Determine the (X, Y) coordinate at the center of the cell enclosing the given text.  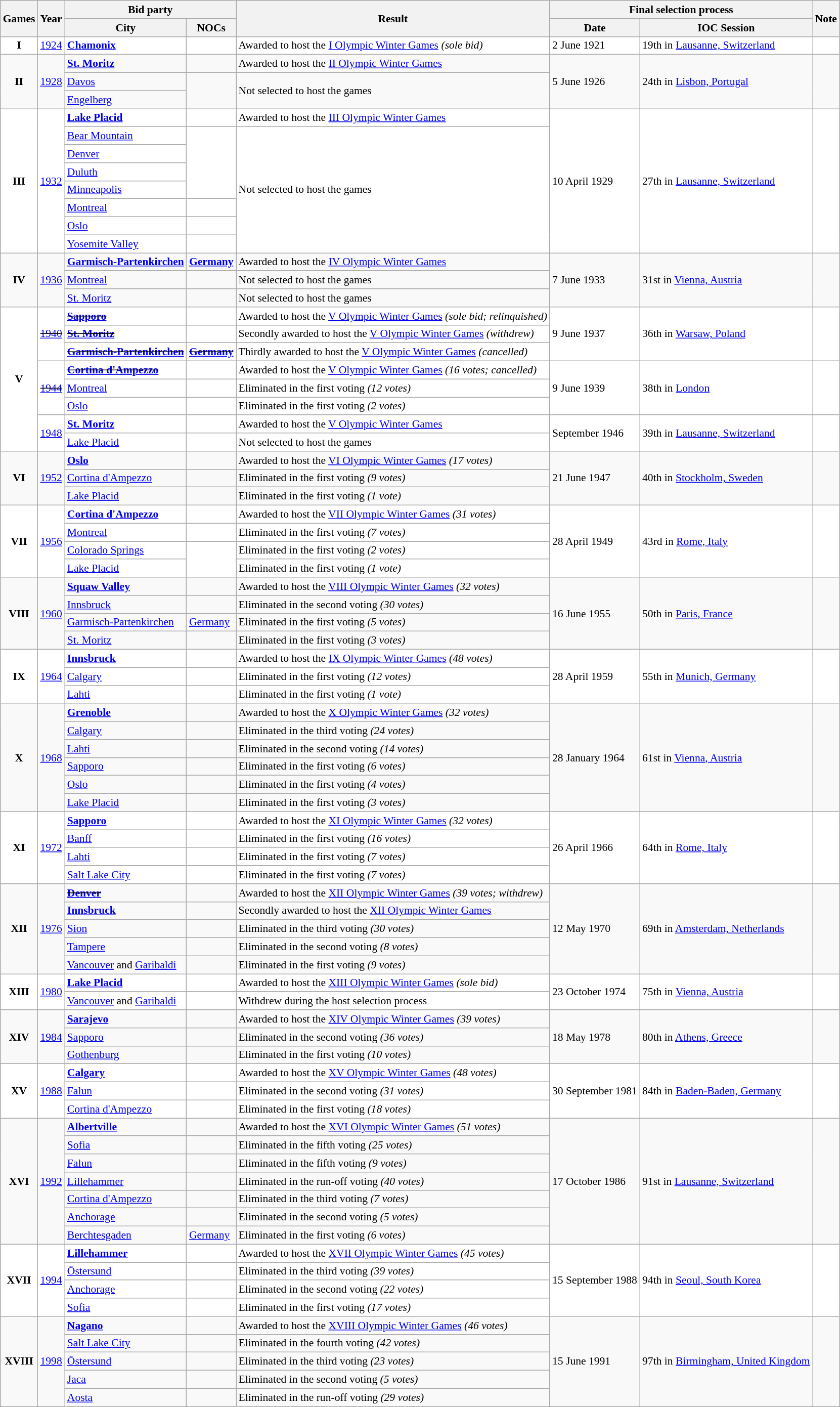
Eliminated in the fifth voting (9 votes) (393, 1163)
Date (595, 28)
NOCs (211, 28)
Sarajevo (125, 1019)
Gothenburg (125, 1055)
II (19, 82)
Eliminated in the run-off voting (40 votes) (393, 1181)
XVII (19, 1280)
1924 (51, 46)
Bear Mountain (125, 136)
Colorado Springs (125, 550)
Eliminated in the second voting (36 votes) (393, 1037)
XIV (19, 1037)
Yosemite Valley (125, 244)
Awarded to host the II Olympic Winter Games (393, 64)
IX (19, 677)
55th in Munich, Germany (726, 677)
Awarded to host the XVII Olympic Winter Games (45 votes) (393, 1253)
Chamonix (125, 46)
15 June 1991 (595, 1361)
Eliminated in the third voting (7 votes) (393, 1199)
38th in London (726, 389)
1972 (51, 847)
23 October 1974 (595, 992)
V (19, 379)
5 June 1926 (595, 82)
Eliminated in the first voting (10 votes) (393, 1055)
7 June 1933 (595, 280)
Eliminated in the second voting (31 votes) (393, 1091)
Awarded to host the XV Olympic Winter Games (48 votes) (393, 1073)
City (125, 28)
XVI (19, 1181)
84th in Baden-Baden, Germany (726, 1091)
Eliminated in the second voting (30 votes) (393, 605)
VII (19, 541)
Awarded to host the I Olympic Winter Games (sole bid) (393, 46)
36th in Warsaw, Poland (726, 334)
43rd in Rome, Italy (726, 541)
1960 (51, 613)
Awarded to host the VII Olympic Winter Games (31 votes) (393, 515)
Eliminated in the first voting (4 votes) (393, 785)
1932 (51, 181)
Bid party (151, 10)
Eliminated in the second voting (22 votes) (393, 1290)
2 June 1921 (595, 46)
Awarded to host the X Olympic Winter Games (32 votes) (393, 713)
Banff (125, 839)
1940 (51, 334)
Year (51, 18)
28 April 1959 (595, 677)
40th in Stockholm, Sweden (726, 479)
Sion (125, 929)
15 September 1988 (595, 1280)
Jaca (125, 1380)
Awarded to host the V Olympic Winter Games (393, 424)
XII (19, 929)
1936 (51, 280)
1964 (51, 677)
1994 (51, 1280)
80th in Athens, Greece (726, 1037)
12 May 1970 (595, 929)
Awarded to host the V Olympic Winter Games (16 votes; cancelled) (393, 370)
Engelberg (125, 100)
1992 (51, 1181)
9 June 1939 (595, 389)
17 October 1986 (595, 1181)
64th in Rome, Italy (726, 847)
Note (826, 18)
September 1946 (595, 433)
VI (19, 479)
Awarded to host the XVIII Olympic Winter Games (46 votes) (393, 1326)
Eliminated in the first voting (5 votes) (393, 622)
1984 (51, 1037)
27th in Lausanne, Switzerland (726, 181)
Eliminated in the first voting (17 votes) (393, 1307)
50th in Paris, France (726, 613)
Nagano (125, 1326)
75th in Vienna, Austria (726, 992)
Withdrew during the host selection process (393, 1001)
26 April 1966 (595, 847)
Eliminated in the third voting (23 votes) (393, 1361)
Awarded to host the V Olympic Winter Games (sole bid; relinquished) (393, 316)
Awarded to host the XVI Olympic Winter Games (51 votes) (393, 1127)
Secondly awarded to host the V Olympic Winter Games (withdrew) (393, 334)
31st in Vienna, Austria (726, 280)
Awarded to host the XI Olympic Winter Games (32 votes) (393, 821)
1956 (51, 541)
Awarded to host the III Olympic Winter Games (393, 118)
1980 (51, 992)
XI (19, 847)
III (19, 181)
91st in Lausanne, Switzerland (726, 1181)
Eliminated in the fourth voting (42 votes) (393, 1343)
16 June 1955 (595, 613)
Eliminated in the second voting (8 votes) (393, 947)
28 January 1964 (595, 758)
1948 (51, 433)
21 June 1947 (595, 479)
I (19, 46)
69th in Amsterdam, Netherlands (726, 929)
Grenoble (125, 713)
24th in Lisbon, Portugal (726, 82)
Eliminated in the fifth voting (25 votes) (393, 1145)
Eliminated in the first voting (16 votes) (393, 839)
Secondly awarded to host the XII Olympic Winter Games (393, 911)
VIII (19, 613)
Awarded to host the IX Olympic Winter Games (48 votes) (393, 659)
Minneapolis (125, 190)
Awarded to host the XIV Olympic Winter Games (39 votes) (393, 1019)
1988 (51, 1091)
Eliminated in the third voting (30 votes) (393, 929)
Davos (125, 82)
Aosta (125, 1397)
Tampere (125, 947)
97th in Birmingham, United Kingdom (726, 1361)
1944 (51, 389)
XIII (19, 992)
Final selection process (681, 10)
Eliminated in the second voting (14 votes) (393, 749)
XVIII (19, 1361)
Thirdly awarded to host the V Olympic Winter Games (cancelled) (393, 352)
28 April 1949 (595, 541)
94th in Seoul, South Korea (726, 1280)
X (19, 758)
IOC Session (726, 28)
Awarded to host the VI Olympic Winter Games (17 votes) (393, 460)
Eliminated in the run-off voting (29 votes) (393, 1397)
Awarded to host the XIII Olympic Winter Games (sole bid) (393, 983)
Albertville (125, 1127)
Eliminated in the third voting (24 votes) (393, 731)
19th in Lausanne, Switzerland (726, 46)
1952 (51, 479)
1998 (51, 1361)
Awarded to host the XII Olympic Winter Games (39 votes; withdrew) (393, 893)
39th in Lausanne, Switzerland (726, 433)
Awarded to host the IV Olympic Winter Games (393, 262)
Berchtesgaden (125, 1235)
10 April 1929 (595, 181)
Result (393, 18)
Duluth (125, 172)
Games (19, 18)
Eliminated in the first voting (18 votes) (393, 1109)
9 June 1937 (595, 334)
1968 (51, 758)
61st in Vienna, Austria (726, 758)
30 September 1981 (595, 1091)
IV (19, 280)
18 May 1978 (595, 1037)
Awarded to host the VIII Olympic Winter Games (32 votes) (393, 586)
Squaw Valley (125, 586)
1976 (51, 929)
XV (19, 1091)
Eliminated in the third voting (39 votes) (393, 1271)
1928 (51, 82)
